From the cell containing the given text, extract its center point as [X, Y] coordinate. 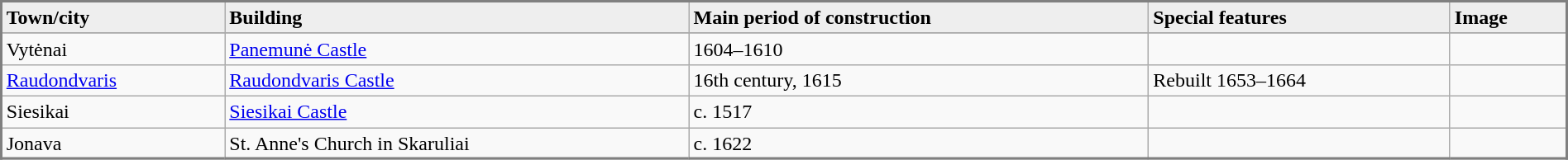
Rebuilt 1653–1664 [1300, 80]
Special features [1300, 18]
Vytėnai [113, 49]
Jonava [113, 143]
Raudondvaris Castle [457, 80]
St. Anne's Church in Skaruliai [457, 143]
c. 1622 [919, 143]
Raudondvaris [113, 80]
Main period of construction [919, 18]
1604–1610 [919, 49]
Siesikai [113, 111]
c. 1517 [919, 111]
Town/city [113, 18]
16th century, 1615 [919, 80]
Panemunė Castle [457, 49]
Siesikai Castle [457, 111]
Image [1508, 18]
Building [457, 18]
